Detect which cell encompasses the target text, then output its [X, Y] center coordinate. 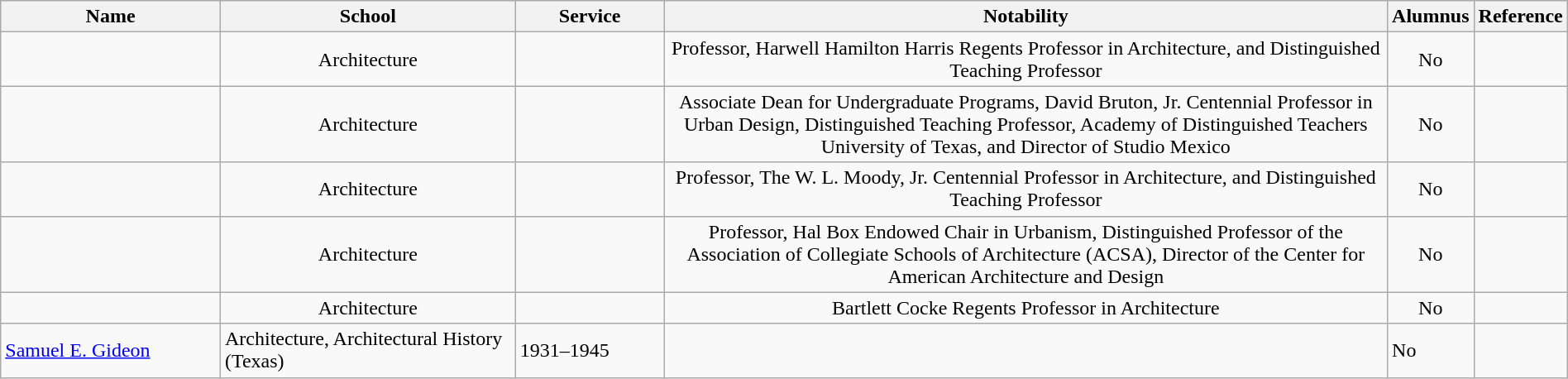
Notability [1025, 17]
Name [111, 17]
Samuel E. Gideon [111, 351]
School [367, 17]
1931–1945 [590, 351]
Reference [1520, 17]
Service [590, 17]
Bartlett Cocke Regents Professor in Architecture [1025, 308]
Alumnus [1431, 17]
Architecture, Architectural History (Texas) [367, 351]
Professor, The W. L. Moody, Jr. Centennial Professor in Architecture, and Distinguished Teaching Professor [1025, 189]
Professor, Harwell Hamilton Harris Regents Professor in Architecture, and Distinguished Teaching Professor [1025, 60]
